Scan for the cell matching the given text and deliver its [x, y] coordinate at center. 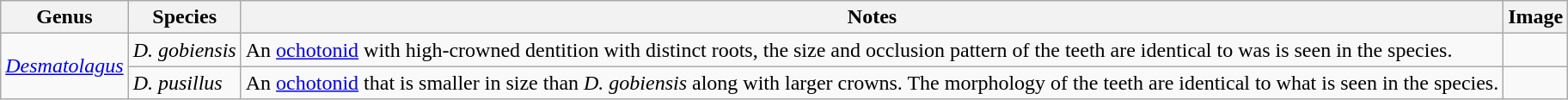
Notes [872, 17]
Species [184, 17]
Genus [64, 17]
Image [1535, 17]
D. gobiensis [184, 50]
D. pusillus [184, 83]
Desmatolagus [64, 66]
